Extract the (x, y) coordinate from the center of the cell holding the provided text.  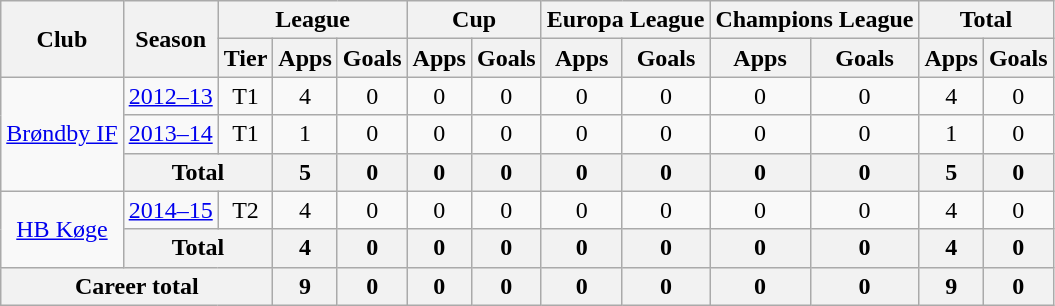
Cup (474, 20)
Career total (137, 286)
Season (170, 39)
2012–13 (170, 96)
2013–14 (170, 134)
Champions League (814, 20)
Tier (246, 58)
Europa League (626, 20)
2014–15 (170, 210)
Brøndby IF (62, 134)
T2 (246, 210)
Club (62, 39)
League (312, 20)
HB Køge (62, 229)
